Provide the (x, y) coordinate of the cell's center where the given text is located.  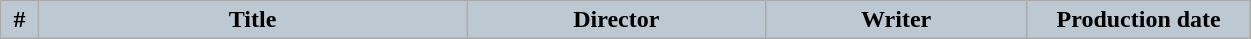
Writer (896, 20)
Production date (1139, 20)
# (20, 20)
Title (252, 20)
Director (616, 20)
